For the text-containing cell, return its midpoint in [x, y] coordinate format. 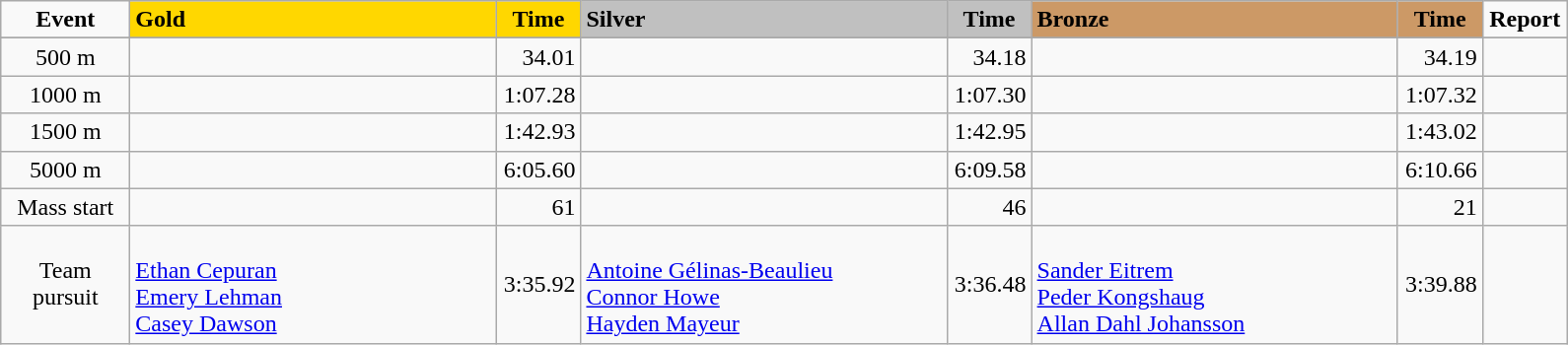
1:43.02 [1440, 132]
21 [1440, 207]
6:10.66 [1440, 170]
Bronze [1215, 20]
6:05.60 [538, 170]
1000 m [65, 95]
Report [1525, 20]
34.19 [1440, 57]
Team pursuit [65, 284]
3:36.48 [989, 284]
61 [538, 207]
3:35.92 [538, 284]
5000 m [65, 170]
Sander EitremPeder KongshaugAllan Dahl Johansson [1215, 284]
1:07.32 [1440, 95]
3:39.88 [1440, 284]
Mass start [65, 207]
34.18 [989, 57]
1:07.30 [989, 95]
Ethan CepuranEmery LehmanCasey Dawson [314, 284]
1:07.28 [538, 95]
1:42.95 [989, 132]
500 m [65, 57]
Antoine Gélinas-BeaulieuConnor HoweHayden Mayeur [763, 284]
6:09.58 [989, 170]
Silver [763, 20]
Gold [314, 20]
46 [989, 207]
34.01 [538, 57]
1500 m [65, 132]
Event [65, 20]
1:42.93 [538, 132]
